Output the [x, y] coordinate of the center of the cell containing the given text.  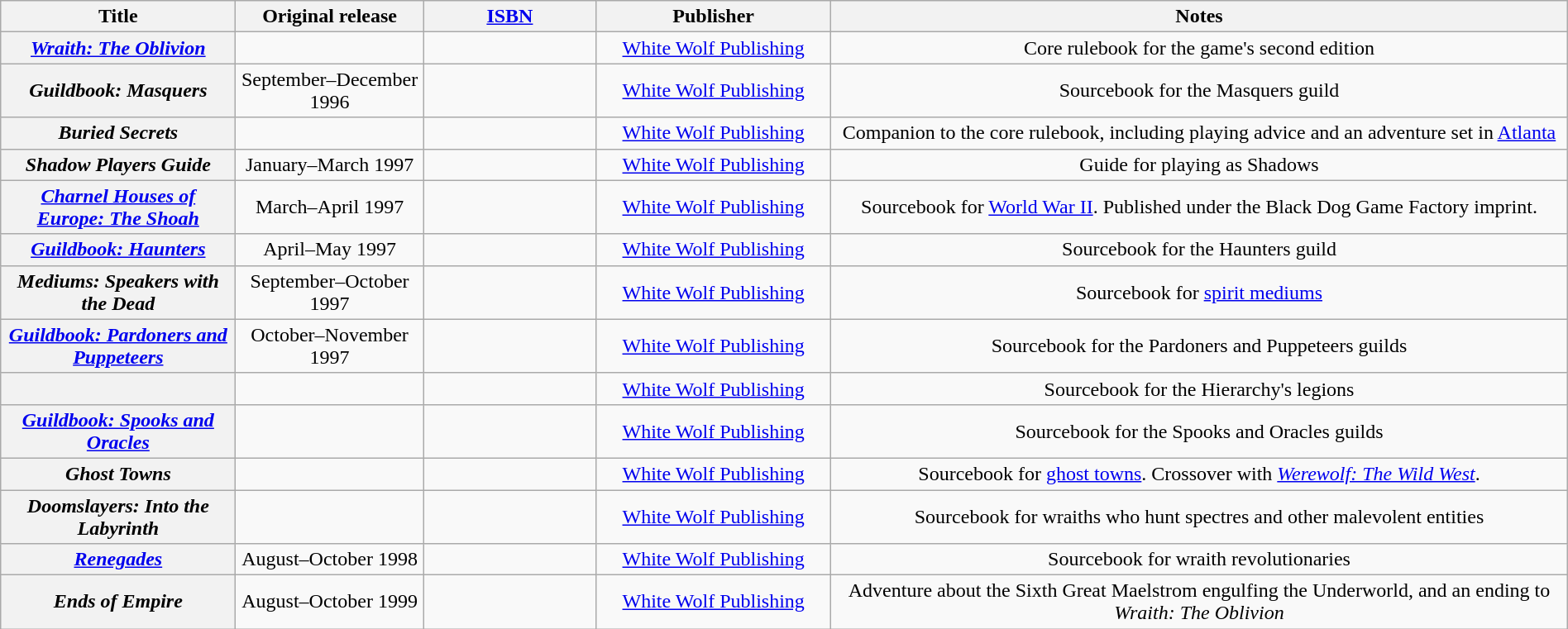
Renegades [118, 560]
Sourcebook for wraiths who hunt spectres and other malevolent entities [1199, 516]
Guildbook: Spooks and Oracles [118, 431]
Publisher [714, 17]
August–October 1998 [329, 560]
Guide for playing as Shadows [1199, 164]
Sourcebook for wraith revolutionaries [1199, 560]
Ghost Towns [118, 474]
September–December 1996 [329, 91]
Title [118, 17]
October–November 1997 [329, 345]
Guildbook: Masquers [118, 91]
Mediums: Speakers with the Dead [118, 293]
Sourcebook for the Haunters guild [1199, 250]
April–May 1997 [329, 250]
March–April 1997 [329, 207]
Shadow Players Guide [118, 164]
Sourcebook for spirit mediums [1199, 293]
September–October 1997 [329, 293]
Sourcebook for ghost towns. Crossover with Werewolf: The Wild West. [1199, 474]
Ends of Empire [118, 602]
Notes [1199, 17]
January–March 1997 [329, 164]
Companion to the core rulebook, including playing advice and an adventure set in Atlanta [1199, 133]
Sourcebook for the Spooks and Oracles guilds [1199, 431]
Sourcebook for the Masquers guild [1199, 91]
Sourcebook for World War II. Published under the Black Dog Game Factory imprint. [1199, 207]
August–October 1999 [329, 602]
Buried Secrets [118, 133]
Sourcebook for the Hierarchy's legions [1199, 388]
Original release [329, 17]
Guildbook: Haunters [118, 250]
Core rulebook for the game's second edition [1199, 48]
Wraith: The Oblivion [118, 48]
Doomslayers: Into the Labyrinth [118, 516]
Adventure about the Sixth Great Maelstrom engulfing the Underworld, and an ending to Wraith: The Oblivion [1199, 602]
ISBN [509, 17]
Sourcebook for the Pardoners and Puppeteers guilds [1199, 345]
Charnel Houses of Europe: The Shoah [118, 207]
Guildbook: Pardoners and Puppeteers [118, 345]
